Identify which cell holds the provided text, then report its (x, y) central coordinate. 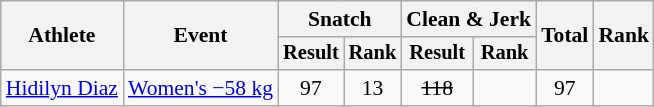
118 (437, 88)
Event (200, 36)
13 (373, 88)
Hidilyn Diaz (62, 88)
Athlete (62, 36)
Total (564, 36)
Women's −58 kg (200, 88)
Snatch (340, 19)
Clean & Jerk (468, 19)
